Scan for the cell matching the given text and deliver its (X, Y) coordinate at center. 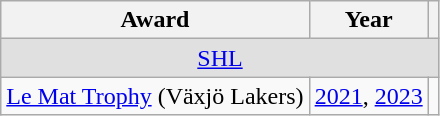
2021, 2023 (368, 96)
SHL (220, 58)
Year (368, 20)
Award (155, 20)
Le Mat Trophy (Växjö Lakers) (155, 96)
